Locate the cell with the specified text and output its [X, Y] center coordinate. 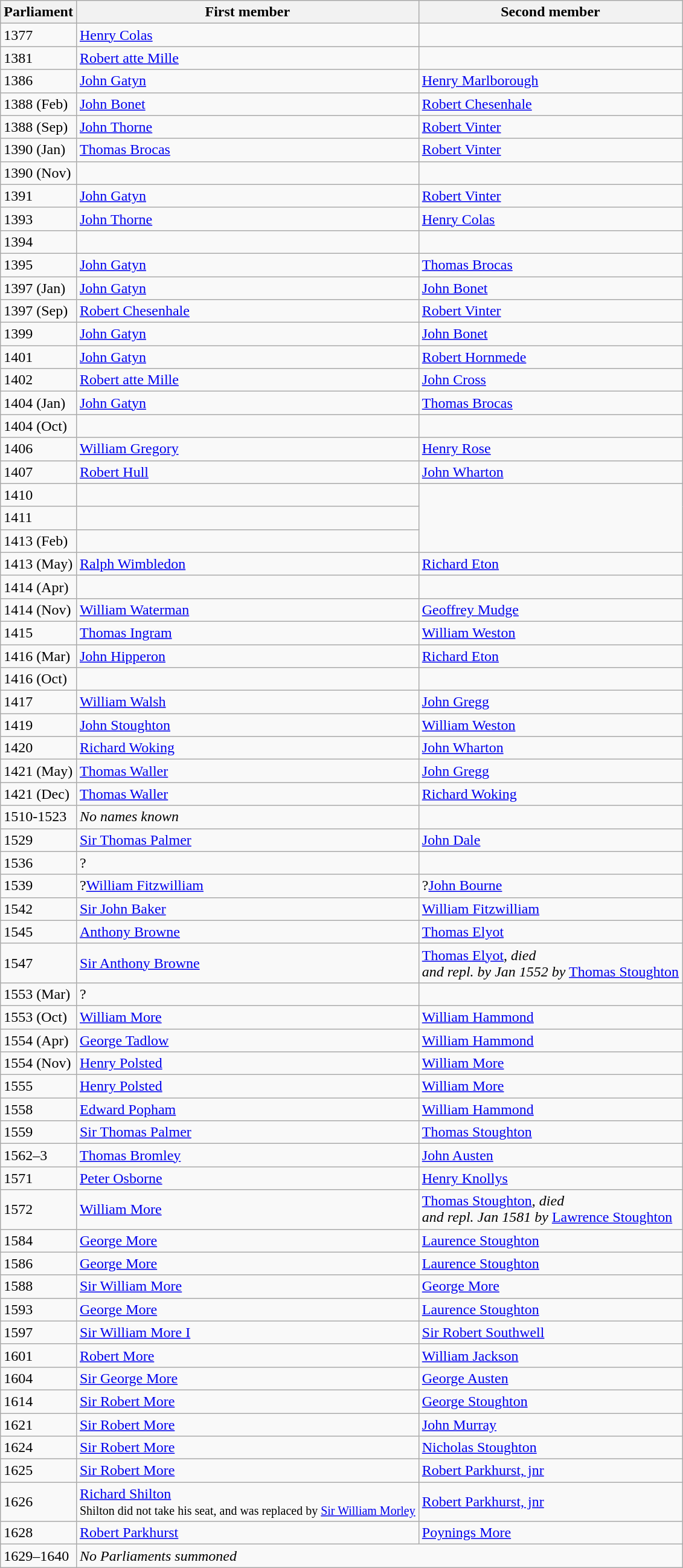
1542 [39, 909]
1624 [39, 1448]
Robert Hull [248, 472]
1539 [39, 886]
1586 [39, 1263]
1377 [39, 35]
1621 [39, 1424]
Poynings More [550, 1533]
1414 (Nov) [39, 610]
William Gregory [248, 449]
1629–1640 [39, 1556]
Henry Marlborough [550, 81]
1559 [39, 1132]
John Stoughton [248, 725]
William Jackson [550, 1355]
Thomas Elyot, died and repl. by Jan 1552 by Thomas Stoughton [550, 963]
1411 [39, 518]
John Hipperon [248, 656]
1410 [39, 495]
1628 [39, 1533]
1381 [39, 58]
Thomas Bromley [248, 1155]
Sir Anthony Browne [248, 963]
George Austen [550, 1378]
1391 [39, 196]
Sir George More [248, 1378]
No Parliaments summoned [379, 1556]
1393 [39, 219]
1562–3 [39, 1155]
1416 (Mar) [39, 656]
1415 [39, 633]
Thomas Elyot [550, 932]
George Stoughton [550, 1401]
1558 [39, 1109]
1545 [39, 932]
?William Fitzwilliam [248, 886]
1414 (Apr) [39, 587]
First member [248, 12]
1510-1523 [39, 817]
Henry Knollys [550, 1178]
1416 (Oct) [39, 679]
1421 (May) [39, 771]
Edward Popham [248, 1109]
1614 [39, 1401]
William Waterman [248, 610]
1406 [39, 449]
1572 [39, 1210]
Sir Robert Southwell [550, 1332]
Peter Osborne [248, 1178]
1593 [39, 1309]
Henry Rose [550, 449]
1555 [39, 1086]
Second member [550, 12]
1404 (Jan) [39, 403]
1547 [39, 963]
1397 (Sep) [39, 311]
John Cross [550, 380]
Ralph Wimbledon [248, 564]
Anthony Browne [248, 932]
1588 [39, 1286]
Sir William More [248, 1286]
Sir John Baker [248, 909]
Thomas Stoughton [550, 1132]
William Walsh [248, 702]
1407 [39, 472]
Robert Hornmede [550, 357]
1601 [39, 1355]
John Murray [550, 1424]
1413 (May) [39, 564]
1554 (Nov) [39, 1063]
1597 [39, 1332]
1402 [39, 380]
Parliament [39, 12]
Thomas Stoughton, died and repl. Jan 1581 by Lawrence Stoughton [550, 1210]
1419 [39, 725]
Geoffrey Mudge [550, 610]
1404 (Oct) [39, 426]
1395 [39, 265]
1394 [39, 242]
1401 [39, 357]
John Austen [550, 1155]
Richard Shilton Shilton did not take his seat, and was replaced by Sir William Morley [248, 1502]
No names known [248, 817]
?John Bourne [550, 886]
John Dale [550, 840]
1397 (Jan) [39, 288]
1584 [39, 1241]
1625 [39, 1471]
Thomas Ingram [248, 633]
1388 (Sep) [39, 127]
George Tadlow [248, 1040]
1554 (Apr) [39, 1040]
1420 [39, 748]
1399 [39, 334]
1386 [39, 81]
1529 [39, 840]
1390 (Nov) [39, 173]
1553 (Mar) [39, 994]
1604 [39, 1378]
1413 (Feb) [39, 541]
1536 [39, 863]
Sir William More I [248, 1332]
Robert Parkhurst [248, 1533]
1553 (Oct) [39, 1017]
Nicholas Stoughton [550, 1448]
1421 (Dec) [39, 794]
1390 (Jan) [39, 150]
Robert More [248, 1355]
1388 (Feb) [39, 104]
1571 [39, 1178]
1417 [39, 702]
William Fitzwilliam [550, 909]
1626 [39, 1502]
